From the cell containing the given text, extract its center point as (X, Y) coordinate. 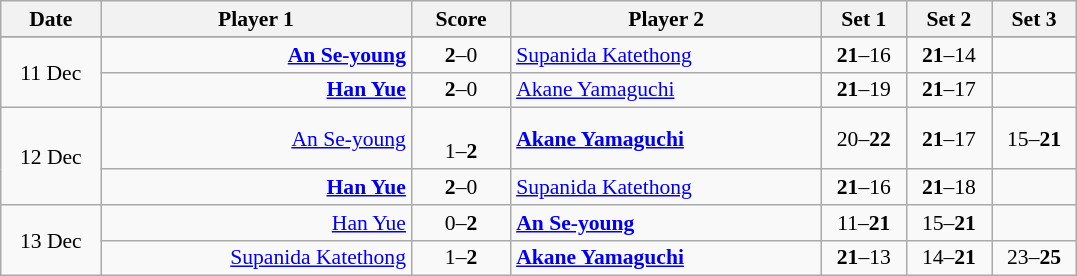
21–13 (864, 258)
Score (461, 19)
20–22 (864, 138)
Set 3 (1034, 19)
0–2 (461, 223)
Set 1 (864, 19)
21–14 (948, 55)
11 Dec (51, 72)
21–18 (948, 187)
12 Dec (51, 156)
21–19 (864, 90)
14–21 (948, 258)
Player 2 (666, 19)
13 Dec (51, 240)
Player 1 (256, 19)
23–25 (1034, 258)
11–21 (864, 223)
Set 2 (948, 19)
Date (51, 19)
